Find where the given text appears and provide that cell's center as (x, y) coordinate. 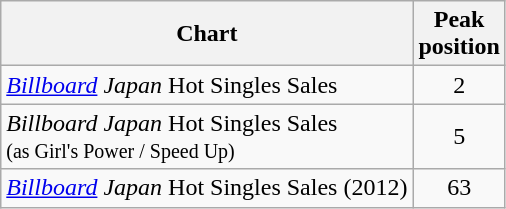
Chart (207, 34)
Billboard Japan Hot Singles Sales (2012) (207, 188)
63 (459, 188)
Billboard Japan Hot Singles Sales(as Girl's Power / Speed Up) (207, 136)
Peakposition (459, 34)
2 (459, 85)
Billboard Japan Hot Singles Sales (207, 85)
5 (459, 136)
